For the text-containing cell, return its midpoint in (X, Y) coordinate format. 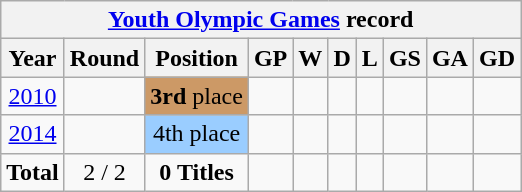
2 / 2 (104, 172)
4th place (197, 134)
GS (404, 58)
Youth Olympic Games record (261, 20)
Round (104, 58)
GA (450, 58)
D (342, 58)
2010 (33, 96)
GP (270, 58)
Total (33, 172)
W (310, 58)
0 Titles (197, 172)
2014 (33, 134)
GD (496, 58)
3rd place (197, 96)
Year (33, 58)
Position (197, 58)
L (370, 58)
